Scan for the cell matching the given text and deliver its [X, Y] coordinate at center. 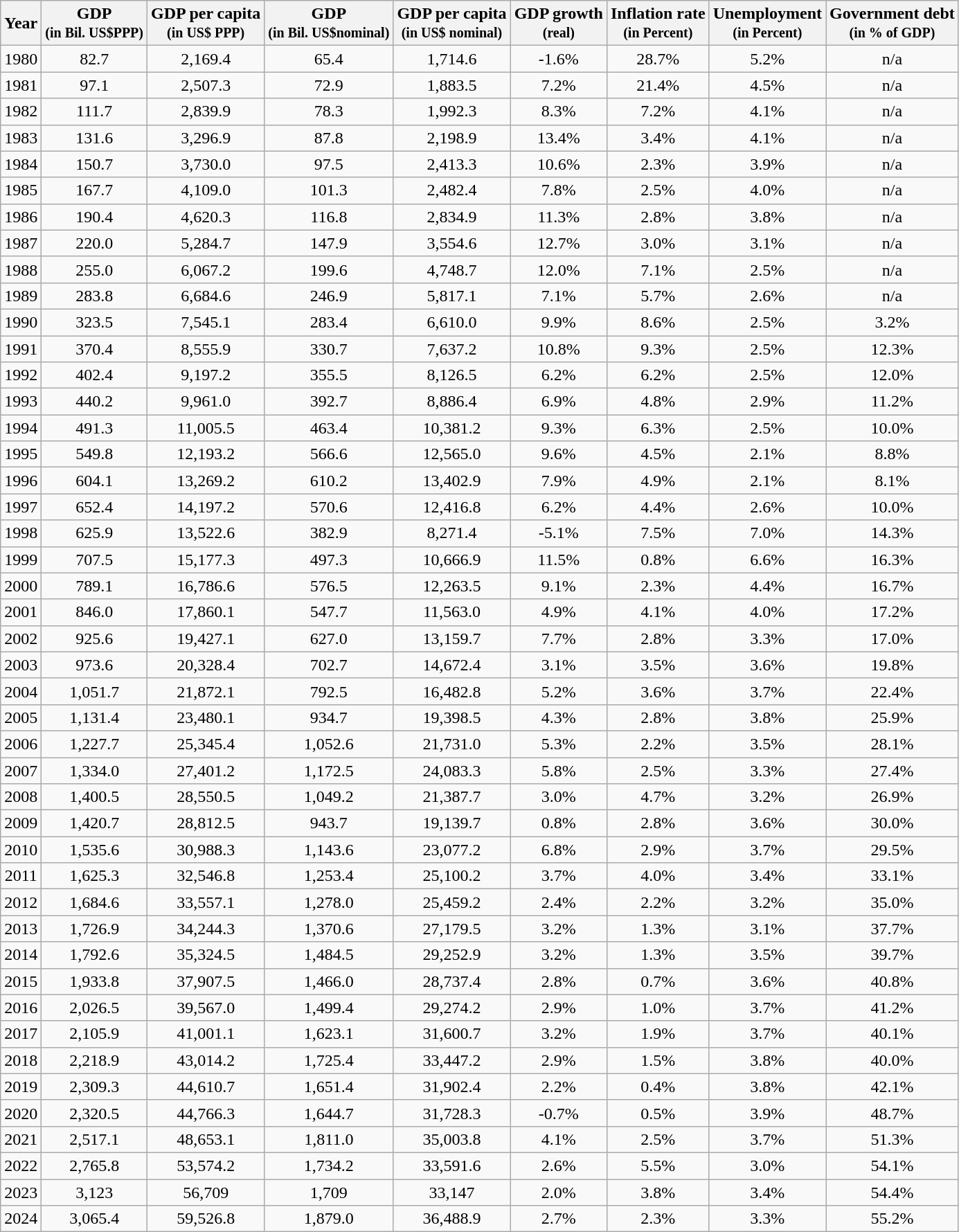
2002 [21, 639]
382.9 [329, 533]
1,400.5 [94, 797]
707.5 [94, 560]
1,734.2 [329, 1166]
6.6% [767, 560]
246.9 [329, 296]
13,402.9 [451, 481]
1,879.0 [329, 1219]
25,459.2 [451, 902]
1999 [21, 560]
2,839.9 [206, 111]
2016 [21, 1008]
440.2 [94, 402]
87.8 [329, 138]
167.7 [94, 190]
973.6 [94, 665]
10,666.9 [451, 560]
7.0% [767, 533]
16.7% [893, 586]
3,554.6 [451, 243]
10.8% [558, 348]
14.3% [893, 533]
11.5% [558, 560]
14,197.2 [206, 507]
7.9% [558, 481]
40.8% [893, 981]
1989 [21, 296]
1990 [21, 322]
40.0% [893, 1060]
0.7% [658, 981]
2021 [21, 1139]
32,546.8 [206, 876]
1,278.0 [329, 902]
1,726.9 [94, 929]
51.3% [893, 1139]
78.3 [329, 111]
549.8 [94, 454]
190.4 [94, 217]
1994 [21, 428]
72.9 [329, 85]
27,401.2 [206, 771]
5.3% [558, 744]
1,172.5 [329, 771]
2006 [21, 744]
283.4 [329, 322]
44,610.7 [206, 1087]
12.3% [893, 348]
1,535.6 [94, 850]
7.5% [658, 533]
1991 [21, 348]
23,480.1 [206, 717]
2018 [21, 1060]
12,565.0 [451, 454]
10,381.2 [451, 428]
101.3 [329, 190]
6,684.6 [206, 296]
14,672.4 [451, 665]
54.4% [893, 1192]
7.7% [558, 639]
2004 [21, 691]
21,387.7 [451, 797]
547.7 [329, 612]
1,684.6 [94, 902]
147.9 [329, 243]
27.4% [893, 771]
2,482.4 [451, 190]
2013 [21, 929]
9.1% [558, 586]
17,860.1 [206, 612]
2014 [21, 955]
13,269.2 [206, 481]
2022 [21, 1166]
283.8 [94, 296]
-1.6% [558, 59]
2024 [21, 1219]
3,730.0 [206, 164]
28.7% [658, 59]
GDP(in Bil. US$nominal) [329, 24]
1,499.4 [329, 1008]
12,263.5 [451, 586]
25,345.4 [206, 744]
19,398.5 [451, 717]
33.1% [893, 876]
2003 [21, 665]
21,731.0 [451, 744]
31,902.4 [451, 1087]
48,653.1 [206, 1139]
48.7% [893, 1113]
27,179.5 [451, 929]
1,725.4 [329, 1060]
12,416.8 [451, 507]
4,748.7 [451, 269]
702.7 [329, 665]
13,522.6 [206, 533]
1.0% [658, 1008]
566.6 [329, 454]
1,992.3 [451, 111]
8,126.5 [451, 375]
28,737.4 [451, 981]
2.7% [558, 1219]
1,623.1 [329, 1034]
17.2% [893, 612]
610.2 [329, 481]
1984 [21, 164]
1.5% [658, 1060]
Inflation rate(in Percent) [658, 24]
2010 [21, 850]
42.1% [893, 1087]
16,482.8 [451, 691]
497.3 [329, 560]
7,545.1 [206, 322]
39,567.0 [206, 1008]
2,517.1 [94, 1139]
2007 [21, 771]
12.7% [558, 243]
16.3% [893, 560]
6.3% [658, 428]
2,218.9 [94, 1060]
1992 [21, 375]
111.7 [94, 111]
2,765.8 [94, 1166]
2,413.3 [451, 164]
97.1 [94, 85]
19,139.7 [451, 823]
19.8% [893, 665]
GDP(in Bil. US$PPP) [94, 24]
28.1% [893, 744]
3,296.9 [206, 138]
54.1% [893, 1166]
33,557.1 [206, 902]
1,625.3 [94, 876]
39.7% [893, 955]
11.3% [558, 217]
59,526.8 [206, 1219]
2,198.9 [451, 138]
1,933.8 [94, 981]
20,328.4 [206, 665]
2009 [21, 823]
97.5 [329, 164]
4,620.3 [206, 217]
33,147 [451, 1192]
1998 [21, 533]
2011 [21, 876]
Government debt(in % of GDP) [893, 24]
1,143.6 [329, 850]
199.6 [329, 269]
1,709 [329, 1192]
1,253.4 [329, 876]
392.7 [329, 402]
1,484.5 [329, 955]
925.6 [94, 639]
576.5 [329, 586]
37.7% [893, 929]
1996 [21, 481]
1987 [21, 243]
1980 [21, 59]
16,786.6 [206, 586]
6.8% [558, 850]
1997 [21, 507]
116.8 [329, 217]
2005 [21, 717]
1,714.6 [451, 59]
5.8% [558, 771]
2017 [21, 1034]
2,834.9 [451, 217]
1,051.7 [94, 691]
4,109.0 [206, 190]
12,193.2 [206, 454]
1993 [21, 402]
150.7 [94, 164]
19,427.1 [206, 639]
53,574.2 [206, 1166]
652.4 [94, 507]
31,600.7 [451, 1034]
29,274.2 [451, 1008]
35,324.5 [206, 955]
5.7% [658, 296]
8.6% [658, 322]
1,334.0 [94, 771]
6,610.0 [451, 322]
35.0% [893, 902]
1,227.7 [94, 744]
Year [21, 24]
1986 [21, 217]
2001 [21, 612]
1,644.7 [329, 1113]
3,065.4 [94, 1219]
GDP growth(real) [558, 24]
34,244.3 [206, 929]
943.7 [329, 823]
29,252.9 [451, 955]
5,284.7 [206, 243]
8,886.4 [451, 402]
1988 [21, 269]
35,003.8 [451, 1139]
31,728.3 [451, 1113]
2008 [21, 797]
2,105.9 [94, 1034]
789.1 [94, 586]
627.0 [329, 639]
28,550.5 [206, 797]
29.5% [893, 850]
65.4 [329, 59]
11.2% [893, 402]
-5.1% [558, 533]
1,370.6 [329, 929]
792.5 [329, 691]
570.6 [329, 507]
1,883.5 [451, 85]
1,466.0 [329, 981]
255.0 [94, 269]
2000 [21, 586]
36,488.9 [451, 1219]
GDP per capita(in US$ nominal) [451, 24]
8.3% [558, 111]
30.0% [893, 823]
40.1% [893, 1034]
9,961.0 [206, 402]
28,812.5 [206, 823]
10.6% [558, 164]
4.7% [658, 797]
25.9% [893, 717]
9.9% [558, 322]
41,001.1 [206, 1034]
323.5 [94, 322]
13,159.7 [451, 639]
55.2% [893, 1219]
9.6% [558, 454]
0.4% [658, 1087]
9,197.2 [206, 375]
934.7 [329, 717]
625.9 [94, 533]
463.4 [329, 428]
6.9% [558, 402]
15,177.3 [206, 560]
21,872.1 [206, 691]
24,083.3 [451, 771]
2023 [21, 1192]
1983 [21, 138]
2,169.4 [206, 59]
1.9% [658, 1034]
Unemployment(in Percent) [767, 24]
30,988.3 [206, 850]
8.8% [893, 454]
1,049.2 [329, 797]
370.4 [94, 348]
1,131.4 [94, 717]
37,907.5 [206, 981]
1995 [21, 454]
2015 [21, 981]
330.7 [329, 348]
8.1% [893, 481]
2019 [21, 1087]
4.3% [558, 717]
1,651.4 [329, 1087]
4.8% [658, 402]
1982 [21, 111]
2,507.3 [206, 85]
22.4% [893, 691]
11,005.5 [206, 428]
1,811.0 [329, 1139]
23,077.2 [451, 850]
220.0 [94, 243]
7,637.2 [451, 348]
2.0% [558, 1192]
33,447.2 [451, 1060]
0.5% [658, 1113]
GDP per capita(in US$ PPP) [206, 24]
1981 [21, 85]
3,123 [94, 1192]
2012 [21, 902]
5,817.1 [451, 296]
7.8% [558, 190]
355.5 [329, 375]
26.9% [893, 797]
17.0% [893, 639]
6,067.2 [206, 269]
43,014.2 [206, 1060]
846.0 [94, 612]
1,420.7 [94, 823]
2,309.3 [94, 1087]
11,563.0 [451, 612]
2.4% [558, 902]
44,766.3 [206, 1113]
56,709 [206, 1192]
2,320.5 [94, 1113]
13.4% [558, 138]
21.4% [658, 85]
82.7 [94, 59]
25,100.2 [451, 876]
8,271.4 [451, 533]
1985 [21, 190]
1,052.6 [329, 744]
8,555.9 [206, 348]
491.3 [94, 428]
604.1 [94, 481]
1,792.6 [94, 955]
402.4 [94, 375]
33,591.6 [451, 1166]
2020 [21, 1113]
131.6 [94, 138]
41.2% [893, 1008]
-0.7% [558, 1113]
5.5% [658, 1166]
2,026.5 [94, 1008]
